Locate the cell with the specified text and output its (x, y) center coordinate. 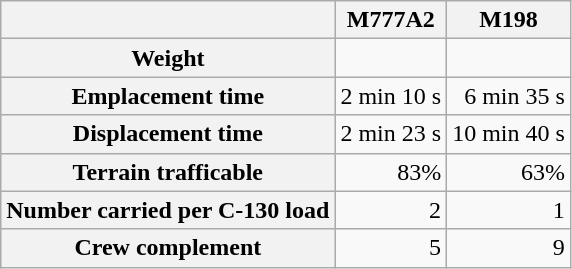
M777A2 (391, 20)
2 min 23 s (391, 134)
M198 (509, 20)
9 (509, 248)
Number carried per C-130 load (168, 210)
2 min 10 s (391, 96)
6 min 35 s (509, 96)
10 min 40 s (509, 134)
Crew complement (168, 248)
83% (391, 172)
2 (391, 210)
Emplacement time (168, 96)
Terrain trafficable (168, 172)
5 (391, 248)
Weight (168, 58)
Displacement time (168, 134)
1 (509, 210)
63% (509, 172)
